Locate the cell with the specified text and output its (X, Y) center coordinate. 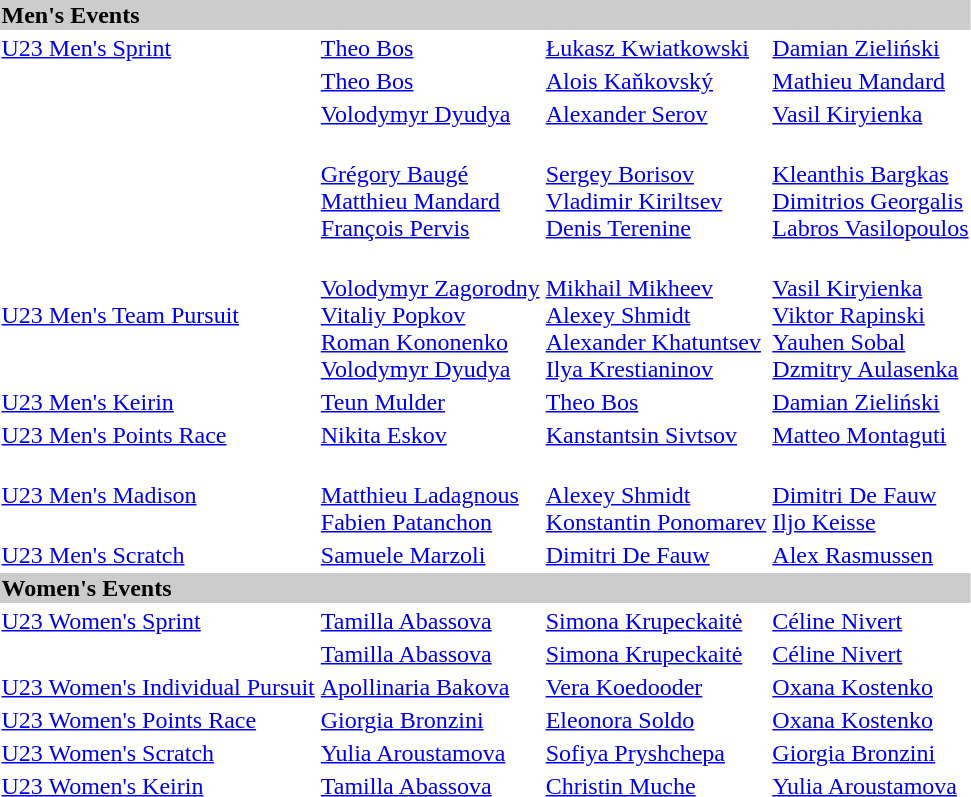
Alexey Shmidt Konstantin Ponomarev (656, 495)
U23 Men's Sprint (158, 48)
Vasil Kiryienka (870, 114)
Mathieu Mandard (870, 81)
Grégory Baugé Matthieu Mandard François Pervis (430, 188)
Yulia Aroustamova (430, 753)
Kleanthis Bargkas Dimitrios Georgalis Labros Vasilopoulos (870, 188)
Alexander Serov (656, 114)
U23 Women's Sprint (158, 621)
Vera Koedooder (656, 687)
Łukasz Kwiatkowski (656, 48)
U23 Men's Points Race (158, 435)
Kanstantsin Sivtsov (656, 435)
Dimitri De Fauw Iljo Keisse (870, 495)
Sofiya Pryshchepa (656, 753)
Eleonora Soldo (656, 720)
Volodymyr ZagorodnyVitaliy PopkovRoman Kononenko Volodymyr Dyudya (430, 315)
Sergey Borisov Vladimir Kiriltsev Denis Terenine (656, 188)
Alois Kaňkovský (656, 81)
Nikita Eskov (430, 435)
Mikhail MikheevAlexey Shmidt Alexander KhatuntsevIlya Krestianinov (656, 315)
U23 Men's Keirin (158, 402)
Vasil KiryienkaViktor Rapinski Yauhen Sobal Dzmitry Aulasenka (870, 315)
Alex Rasmussen (870, 555)
U23 Men's Team Pursuit (158, 315)
U23 Women's Points Race (158, 720)
Samuele Marzoli (430, 555)
Women's Events (485, 588)
Apollinaria Bakova (430, 687)
Dimitri De Fauw (656, 555)
Matteo Montaguti (870, 435)
Men's Events (485, 15)
U23 Men's Madison (158, 495)
U23 Women's Individual Pursuit (158, 687)
U23 Women's Scratch (158, 753)
U23 Men's Scratch (158, 555)
Matthieu Ladagnous Fabien Patanchon (430, 495)
Volodymyr Dyudya (430, 114)
Teun Mulder (430, 402)
